Find where the given text appears and provide that cell's center as [X, Y] coordinate. 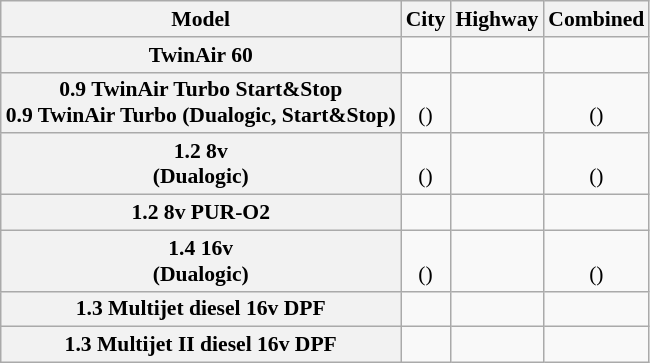
City [426, 19]
Combined [596, 19]
Highway [496, 19]
1.4 16v(Dualogic) [201, 260]
0.9 TwinAir Turbo Start&Stop0.9 TwinAir Turbo (Dualogic, Start&Stop) [201, 102]
1.2 8v(Dualogic) [201, 164]
Model [201, 19]
1.2 8v PUR-O2 [201, 213]
TwinAir 60 [201, 55]
1.3 Multijet diesel 16v DPF [201, 309]
1.3 Multijet II diesel 16v DPF [201, 345]
